Determine the (X, Y) coordinate at the center of the cell enclosing the given text.  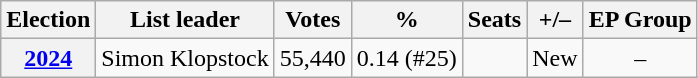
% (406, 20)
Seats (494, 20)
EP Group (640, 20)
2024 (48, 58)
0.14 (#25) (406, 58)
Election (48, 20)
New (555, 58)
Votes (312, 20)
55,440 (312, 58)
+/– (555, 20)
List leader (185, 20)
– (640, 58)
Simon Klopstock (185, 58)
